Output the [X, Y] coordinate of the center of the cell containing the given text.  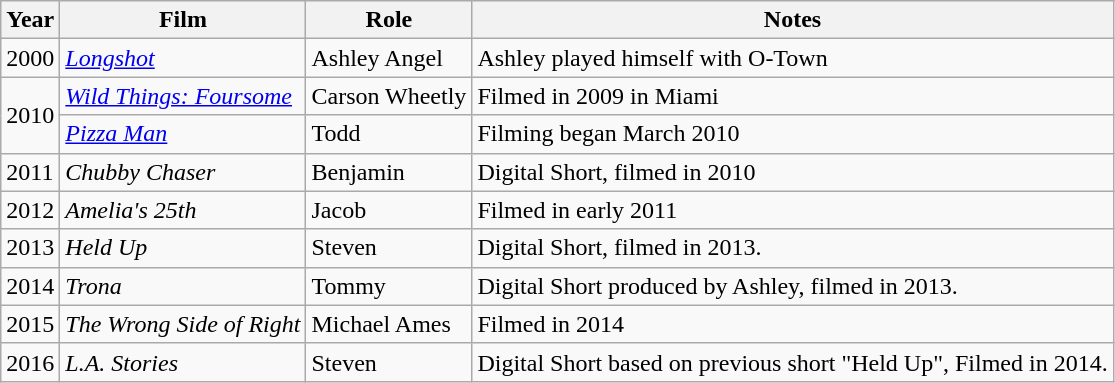
Digital Short, filmed in 2010 [792, 172]
Ashley Angel [389, 58]
Longshot [183, 58]
Pizza Man [183, 134]
Michael Ames [389, 324]
2015 [30, 324]
Digital Short produced by Ashley, filmed in 2013. [792, 286]
The Wrong Side of Right [183, 324]
Notes [792, 20]
2000 [30, 58]
Held Up [183, 248]
2013 [30, 248]
Benjamin [389, 172]
Filmed in 2014 [792, 324]
2010 [30, 115]
Ashley played himself with O-Town [792, 58]
Wild Things: Foursome [183, 96]
Amelia's 25th [183, 210]
Film [183, 20]
2011 [30, 172]
Chubby Chaser [183, 172]
Jacob [389, 210]
Year [30, 20]
2012 [30, 210]
Tommy [389, 286]
Filming began March 2010 [792, 134]
Filmed in 2009 in Miami [792, 96]
Filmed in early 2011 [792, 210]
2014 [30, 286]
Digital Short based on previous short "Held Up", Filmed in 2014. [792, 362]
2016 [30, 362]
Role [389, 20]
L.A. Stories [183, 362]
Carson Wheetly [389, 96]
Todd [389, 134]
Digital Short, filmed in 2013. [792, 248]
Trona [183, 286]
